Output the [x, y] coordinate of the center of the cell containing the given text.  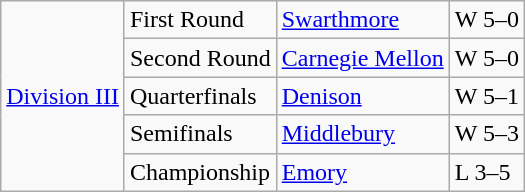
Denison [362, 96]
Swarthmore [362, 20]
Middlebury [362, 134]
W 5–3 [486, 134]
Second Round [200, 58]
Championship [200, 172]
Quarterfinals [200, 96]
Division III [63, 96]
Semifinals [200, 134]
First Round [200, 20]
Carnegie Mellon [362, 58]
W 5–1 [486, 96]
Emory [362, 172]
L 3–5 [486, 172]
